Identify which cell holds the provided text, then report its (X, Y) central coordinate. 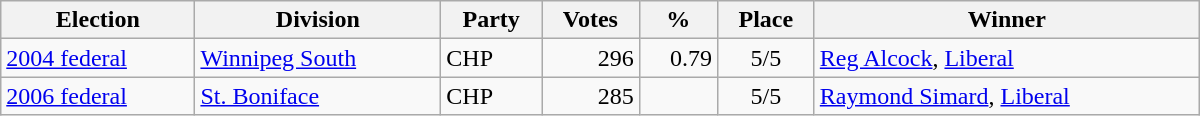
2004 federal (98, 58)
296 (591, 58)
Reg Alcock, Liberal (1006, 58)
Raymond Simard, Liberal (1006, 96)
Division (318, 20)
0.79 (678, 58)
Place (766, 20)
2006 federal (98, 96)
Votes (591, 20)
% (678, 20)
Winnipeg South (318, 58)
St. Boniface (318, 96)
Winner (1006, 20)
285 (591, 96)
Party (492, 20)
Election (98, 20)
